Return the [x, y] coordinate for the center point of the cell that contains the specified text.  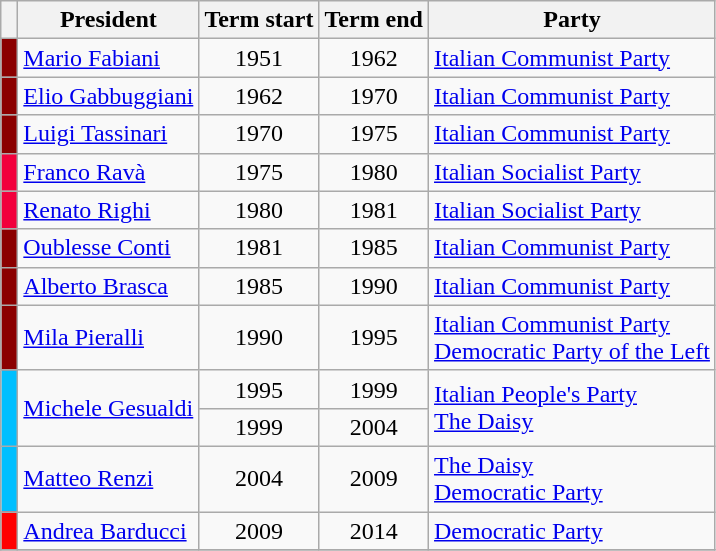
Democratic Party [572, 531]
Mila Pieralli [108, 338]
Party [572, 20]
Italian Communist PartyDemocratic Party of the Left [572, 338]
Term end [374, 20]
1951 [259, 58]
Andrea Barducci [108, 531]
Renato Righi [108, 210]
The DaisyDemocratic Party [572, 478]
Michele Gesualdi [108, 408]
Italian People's PartyThe Daisy [572, 408]
Franco Ravà [108, 172]
2014 [374, 531]
Term start [259, 20]
Oublesse Conti [108, 248]
Alberto Brasca [108, 286]
Mario Fabiani [108, 58]
President [108, 20]
Matteo Renzi [108, 478]
Luigi Tassinari [108, 134]
Elio Gabbuggiani [108, 96]
